Determine the (x, y) coordinate at the center of the cell enclosing the given text.  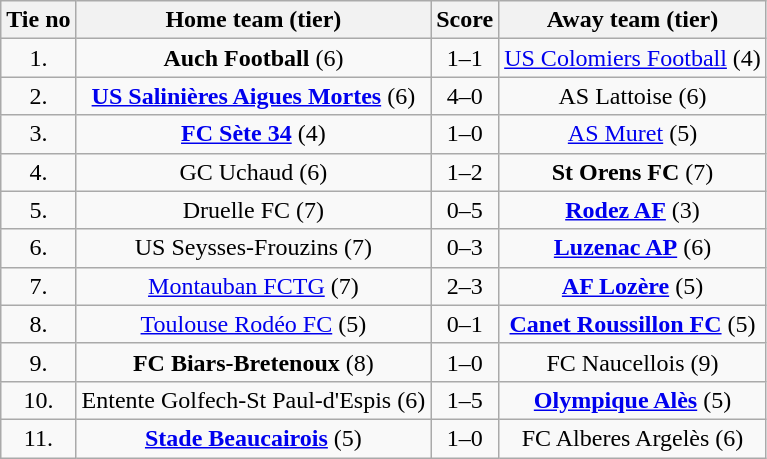
Montauban FCTG (7) (254, 286)
5. (38, 210)
FC Naucellois (9) (633, 362)
Away team (tier) (633, 20)
8. (38, 324)
US Salinières Aigues Mortes (6) (254, 96)
6. (38, 248)
9. (38, 362)
Druelle FC (7) (254, 210)
GC Uchaud (6) (254, 172)
AF Lozère (5) (633, 286)
US Colomiers Football (4) (633, 58)
0–3 (465, 248)
11. (38, 438)
3. (38, 134)
Home team (tier) (254, 20)
Auch Football (6) (254, 58)
2. (38, 96)
St Orens FC (7) (633, 172)
FC Biars-Bretenoux (8) (254, 362)
FC Sète 34 (4) (254, 134)
Rodez AF (3) (633, 210)
Luzenac AP (6) (633, 248)
0–1 (465, 324)
2–3 (465, 286)
FC Alberes Argelès (6) (633, 438)
4–0 (465, 96)
1–2 (465, 172)
4. (38, 172)
1. (38, 58)
US Seysses-Frouzins (7) (254, 248)
Canet Roussillon FC (5) (633, 324)
Tie no (38, 20)
AS Lattoise (6) (633, 96)
10. (38, 400)
Entente Golfech-St Paul-d'Espis (6) (254, 400)
Score (465, 20)
AS Muret (5) (633, 134)
0–5 (465, 210)
Toulouse Rodéo FC (5) (254, 324)
Stade Beaucairois (5) (254, 438)
1–1 (465, 58)
1–5 (465, 400)
7. (38, 286)
Olympique Alès (5) (633, 400)
